From the cell containing the given text, extract its center point as (X, Y) coordinate. 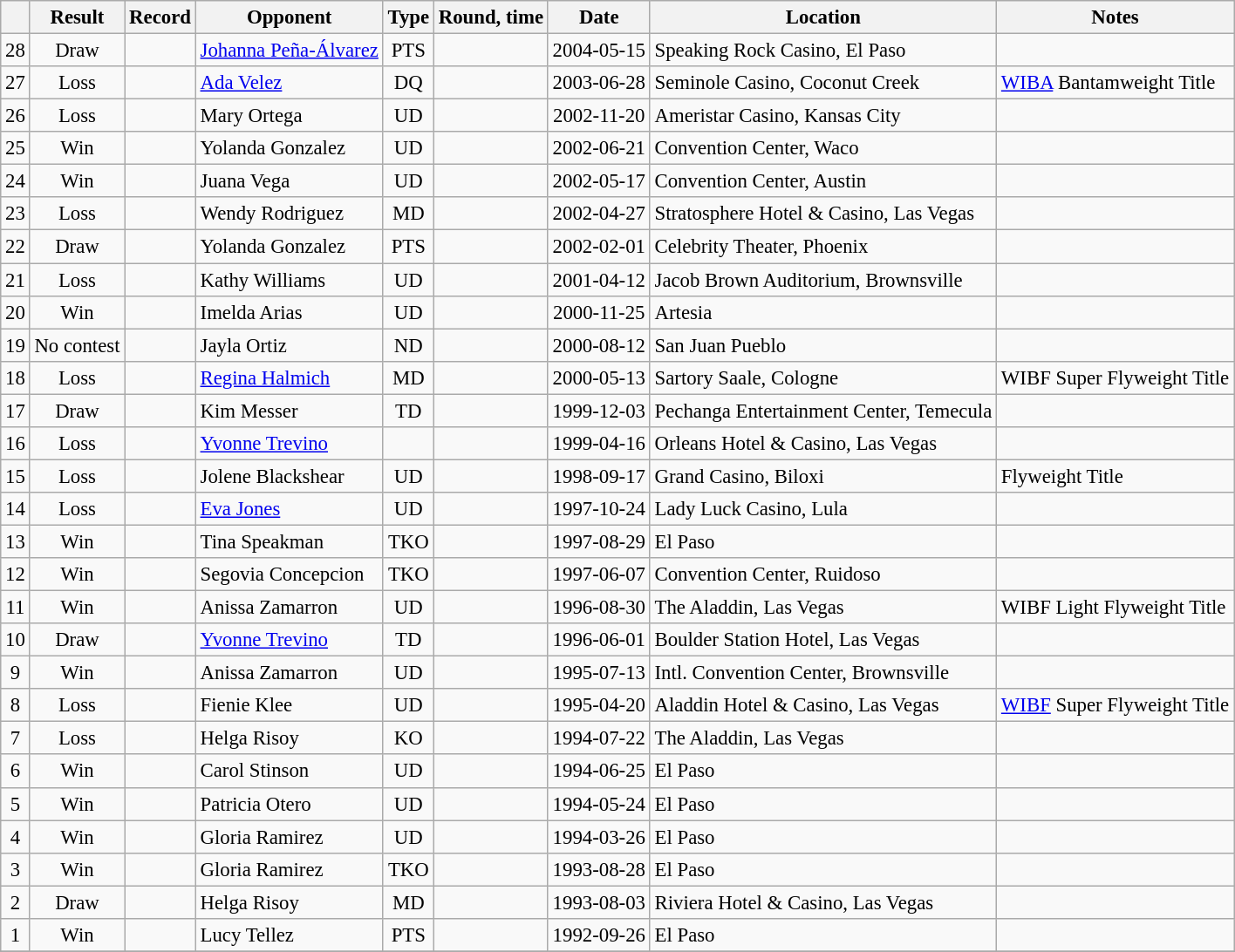
Orleans Hotel & Casino, Las Vegas (823, 444)
Date (598, 17)
28 (16, 51)
Tina Speakman (290, 541)
Riviera Hotel & Casino, Las Vegas (823, 902)
1994-06-25 (598, 772)
2002-04-27 (598, 214)
Celebrity Theater, Phoenix (823, 247)
18 (16, 377)
Jacob Brown Auditorium, Brownsville (823, 280)
WIBF Light Flyweight Title (1116, 608)
17 (16, 411)
7 (16, 738)
1998-09-17 (598, 476)
1996-08-30 (598, 608)
26 (16, 116)
Imelda Arias (290, 312)
Lady Luck Casino, Lula (823, 509)
Seminole Casino, Coconut Creek (823, 83)
2000-08-12 (598, 345)
KO (408, 738)
19 (16, 345)
Kathy Williams (290, 280)
2004-05-15 (598, 51)
Lucy Tellez (290, 935)
12 (16, 575)
2003-06-28 (598, 83)
Speaking Rock Casino, El Paso (823, 51)
2002-05-17 (598, 181)
Pechanga Entertainment Center, Temecula (823, 411)
1992-09-26 (598, 935)
2002-02-01 (598, 247)
ND (408, 345)
21 (16, 280)
Flyweight Title (1116, 476)
20 (16, 312)
Convention Center, Waco (823, 148)
Jayla Ortiz (290, 345)
Grand Casino, Biloxi (823, 476)
5 (16, 804)
13 (16, 541)
Carol Stinson (290, 772)
Location (823, 17)
Segovia Concepcion (290, 575)
15 (16, 476)
1993-08-03 (598, 902)
Patricia Otero (290, 804)
1994-07-22 (598, 738)
Convention Center, Austin (823, 181)
2002-06-21 (598, 148)
Eva Jones (290, 509)
27 (16, 83)
1995-07-13 (598, 673)
Notes (1116, 17)
1997-06-07 (598, 575)
Sartory Saale, Cologne (823, 377)
Wendy Rodriguez (290, 214)
Jolene Blackshear (290, 476)
2 (16, 902)
Intl. Convention Center, Brownsville (823, 673)
Artesia (823, 312)
WIBA Bantamweight Title (1116, 83)
Fienie Klee (290, 705)
2001-04-12 (598, 280)
9 (16, 673)
Ada Velez (290, 83)
1995-04-20 (598, 705)
San Juan Pueblo (823, 345)
1999-04-16 (598, 444)
Johanna Peña-Álvarez (290, 51)
1994-05-24 (598, 804)
25 (16, 148)
6 (16, 772)
8 (16, 705)
Convention Center, Ruidoso (823, 575)
Kim Messer (290, 411)
Opponent (290, 17)
Aladdin Hotel & Casino, Las Vegas (823, 705)
1999-12-03 (598, 411)
1997-10-24 (598, 509)
10 (16, 640)
2000-11-25 (598, 312)
DQ (408, 83)
2002-11-20 (598, 116)
1993-08-28 (598, 869)
22 (16, 247)
Ameristar Casino, Kansas City (823, 116)
Type (408, 17)
Boulder Station Hotel, Las Vegas (823, 640)
No contest (77, 345)
16 (16, 444)
Round, time (490, 17)
1 (16, 935)
1996-06-01 (598, 640)
1997-08-29 (598, 541)
Stratosphere Hotel & Casino, Las Vegas (823, 214)
1994-03-26 (598, 837)
11 (16, 608)
2000-05-13 (598, 377)
4 (16, 837)
3 (16, 869)
Regina Halmich (290, 377)
23 (16, 214)
14 (16, 509)
24 (16, 181)
Mary Ortega (290, 116)
Juana Vega (290, 181)
Result (77, 17)
Record (160, 17)
